Return the [X, Y] coordinate for the center point of the cell that contains the specified text.  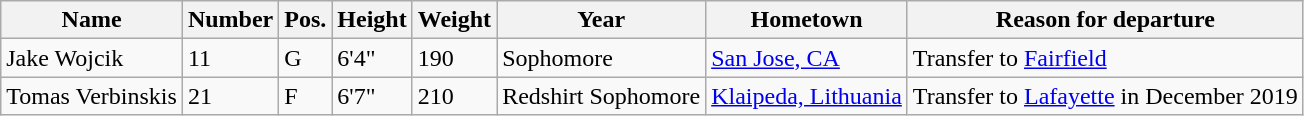
Height [372, 20]
Pos. [306, 20]
San Jose, CA [807, 58]
Redshirt Sophomore [602, 96]
21 [230, 96]
Tomas Verbinskis [92, 96]
Weight [454, 20]
Hometown [807, 20]
Number [230, 20]
Transfer to Lafayette in December 2019 [1105, 96]
Klaipeda, Lithuania [807, 96]
190 [454, 58]
Jake Wojcik [92, 58]
210 [454, 96]
Transfer to Fairfield [1105, 58]
F [306, 96]
Reason for departure [1105, 20]
G [306, 58]
Name [92, 20]
11 [230, 58]
6'7" [372, 96]
Sophomore [602, 58]
Year [602, 20]
6'4" [372, 58]
